Search for the cell housing the specified text and yield its (X, Y) center coordinate. 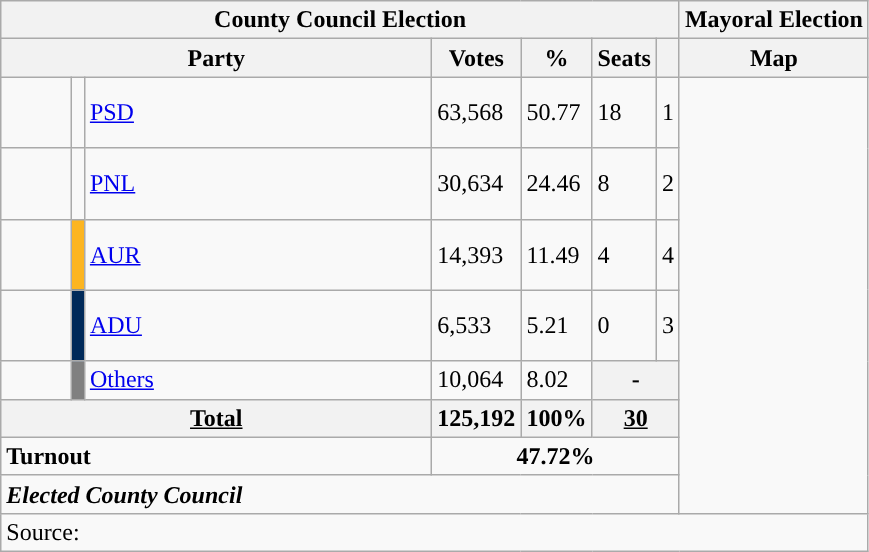
Source: (435, 532)
- (636, 380)
6,533 (476, 326)
18 (624, 112)
Total (216, 418)
100% (556, 418)
11.49 (556, 254)
Elected County Council (340, 494)
Mayoral Election (774, 20)
AUR (258, 254)
Others (258, 380)
63,568 (476, 112)
% (556, 58)
3 (668, 326)
PSD (258, 112)
50.77 (556, 112)
10,064 (476, 380)
125,192 (476, 418)
8 (624, 184)
Party (216, 58)
Votes (476, 58)
ADU (258, 326)
47.72% (556, 456)
Turnout (216, 456)
Map (774, 58)
8.02 (556, 380)
30 (636, 418)
24.46 (556, 184)
Seats (624, 58)
County Council Election (340, 20)
14,393 (476, 254)
30,634 (476, 184)
PNL (258, 184)
1 (668, 112)
0 (624, 326)
5.21 (556, 326)
2 (668, 184)
